Return [x, y] of the center of cell containing provided text 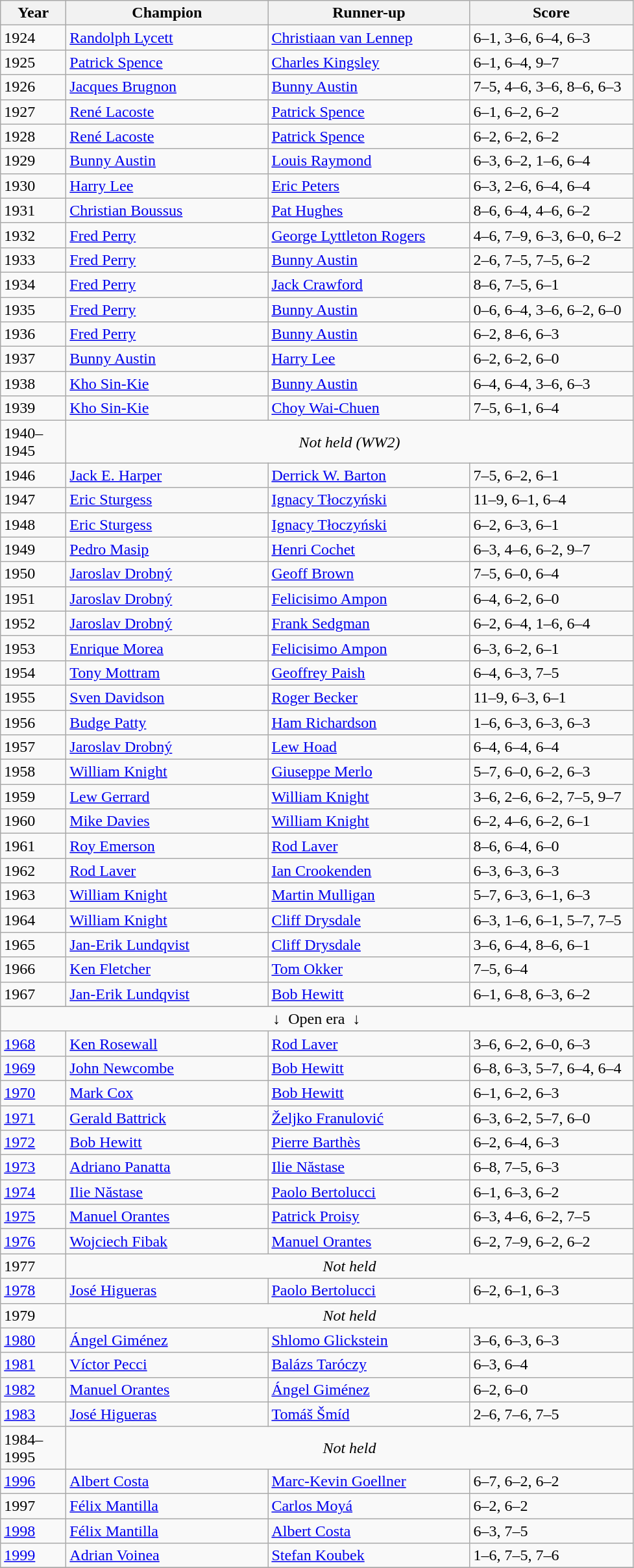
6–1, 6–2, 6–2 [552, 112]
1952 [34, 623]
6–2, 8–6, 6–3 [552, 334]
Stefan Koubek [369, 1556]
1976 [34, 1241]
1939 [34, 408]
6–2, 6–3, 6–1 [552, 525]
Adrian Voinea [167, 1556]
6–4, 6–3, 7–5 [552, 673]
3–6, 6–3, 6–3 [552, 1340]
6–1, 3–6, 6–4, 6–3 [552, 38]
1929 [34, 161]
1978 [34, 1291]
Adriano Panatta [167, 1167]
6–3, 4–6, 6–2, 9–7 [552, 549]
Runner-up [369, 13]
7–5, 6–1, 6–4 [552, 408]
11–9, 6–3, 6–1 [552, 697]
Tony Mottram [167, 673]
1998 [34, 1530]
Pedro Masip [167, 549]
6–2, 6–2, 6–0 [552, 359]
Carlos Moyá [369, 1506]
1948 [34, 525]
Roger Becker [369, 697]
Budge Patty [167, 723]
1979 [34, 1315]
6–2, 7–9, 6–2, 6–2 [552, 1241]
Pierre Barthès [369, 1143]
3–6, 2–6, 6–2, 7–5, 9–7 [552, 797]
6–1, 6–8, 6–3, 6–2 [552, 994]
1938 [34, 384]
1927 [34, 112]
1932 [34, 235]
7–5, 6–0, 6–4 [552, 574]
4–6, 7–9, 6–3, 6–0, 6–2 [552, 235]
Gerald Battrick [167, 1117]
6–1, 6–2, 6–3 [552, 1093]
Charles Kingsley [369, 62]
6–3, 4–6, 6–2, 7–5 [552, 1217]
1997 [34, 1506]
6–3, 6–3, 6–3 [552, 871]
Ham Richardson [369, 723]
Patrick Proisy [369, 1217]
1968 [34, 1043]
7–5, 6–4 [552, 969]
1933 [34, 260]
3–6, 6–4, 8–6, 6–1 [552, 945]
Balázs Taróczy [369, 1365]
Champion [167, 13]
1955 [34, 697]
1982 [34, 1389]
1950 [34, 574]
1965 [34, 945]
1928 [34, 136]
Henri Cochet [369, 549]
Wojciech Fibak [167, 1241]
Ken Rosewall [167, 1043]
Víctor Pecci [167, 1365]
1977 [34, 1266]
1924 [34, 38]
Ken Fletcher [167, 969]
8–6, 7–5, 6–1 [552, 284]
6–4, 6–4, 6–4 [552, 747]
0–6, 6–4, 3–6, 6–2, 6–0 [552, 310]
5–7, 6–3, 6–1, 6–3 [552, 895]
6–2, 6–4, 1–6, 6–4 [552, 623]
1959 [34, 797]
8–6, 6–4, 4–6, 6–2 [552, 210]
Mike Davies [167, 821]
2–6, 7–5, 7–5, 6–2 [552, 260]
6–1, 6–3, 6–2 [552, 1192]
Sven Davidson [167, 697]
1961 [34, 846]
1953 [34, 648]
1966 [34, 969]
Geoff Brown [369, 574]
1934 [34, 284]
George Lyttleton Rogers [369, 235]
1954 [34, 673]
1964 [34, 920]
6–2, 4–6, 6–2, 6–1 [552, 821]
1946 [34, 475]
Christian Boussus [167, 210]
6–4, 6–2, 6–0 [552, 599]
8–6, 6–4, 6–0 [552, 846]
2–6, 7–6, 7–5 [552, 1414]
1951 [34, 599]
Score [552, 13]
1949 [34, 549]
6–7, 6–2, 6–2 [552, 1481]
11–9, 6–1, 6–4 [552, 500]
1935 [34, 310]
1972 [34, 1143]
Shlomo Glickstein [369, 1340]
Year [34, 13]
Lew Hoad [369, 747]
1996 [34, 1481]
Lew Gerrard [167, 797]
6–3, 6–2, 1–6, 6–4 [552, 161]
Jacques Brugnon [167, 87]
1930 [34, 186]
Tom Okker [369, 969]
6–8, 7–5, 6–3 [552, 1167]
Randolph Lycett [167, 38]
1983 [34, 1414]
Not held (WW2) [349, 442]
1960 [34, 821]
6–3, 6–2, 6–1 [552, 648]
Choy Wai-Chuen [369, 408]
6–3, 1–6, 6–1, 5–7, 7–5 [552, 920]
Eric Peters [369, 186]
1974 [34, 1192]
1925 [34, 62]
1931 [34, 210]
Christiaan van Lennep [369, 38]
1969 [34, 1068]
6–3, 6–2, 5–7, 6–0 [552, 1117]
Ian Crookenden [369, 871]
1937 [34, 359]
6–8, 6–3, 5–7, 6–4, 6–4 [552, 1068]
6–3, 6–4 [552, 1365]
1999 [34, 1556]
1926 [34, 87]
Frank Sedgman [369, 623]
6–2, 6–2 [552, 1506]
1980 [34, 1340]
1957 [34, 747]
5–7, 6–0, 6–2, 6–3 [552, 772]
3–6, 6–2, 6–0, 6–3 [552, 1043]
6–1, 6–4, 9–7 [552, 62]
1936 [34, 334]
6–4, 6–4, 3–6, 6–3 [552, 384]
1970 [34, 1093]
1981 [34, 1365]
Željko Franulović [369, 1117]
1975 [34, 1217]
1967 [34, 994]
6–2, 6–4, 6–3 [552, 1143]
1971 [34, 1117]
Louis Raymond [369, 161]
1947 [34, 500]
6–2, 6–2, 6–2 [552, 136]
6–2, 6–0 [552, 1389]
6–2, 6–1, 6–3 [552, 1291]
1958 [34, 772]
1963 [34, 895]
1956 [34, 723]
Roy Emerson [167, 846]
Marc-Kevin Goellner [369, 1481]
1–6, 7–5, 7–6 [552, 1556]
1–6, 6–3, 6–3, 6–3 [552, 723]
1962 [34, 871]
Geoffrey Paish [369, 673]
7–5, 6–2, 6–1 [552, 475]
1940–1945 [34, 442]
Giuseppe Merlo [369, 772]
John Newcombe [167, 1068]
6–3, 2–6, 6–4, 6–4 [552, 186]
↓ Open era ↓ [317, 1019]
Martin Mulligan [369, 895]
Jack Crawford [369, 284]
1984–1995 [34, 1448]
Mark Cox [167, 1093]
Tomáš Šmíd [369, 1414]
Derrick W. Barton [369, 475]
6–3, 7–5 [552, 1530]
Jack E. Harper [167, 475]
Enrique Morea [167, 648]
Pat Hughes [369, 210]
1973 [34, 1167]
7–5, 4–6, 3–6, 8–6, 6–3 [552, 87]
